Determine the [x, y] coordinate at the center of the cell enclosing the given text.  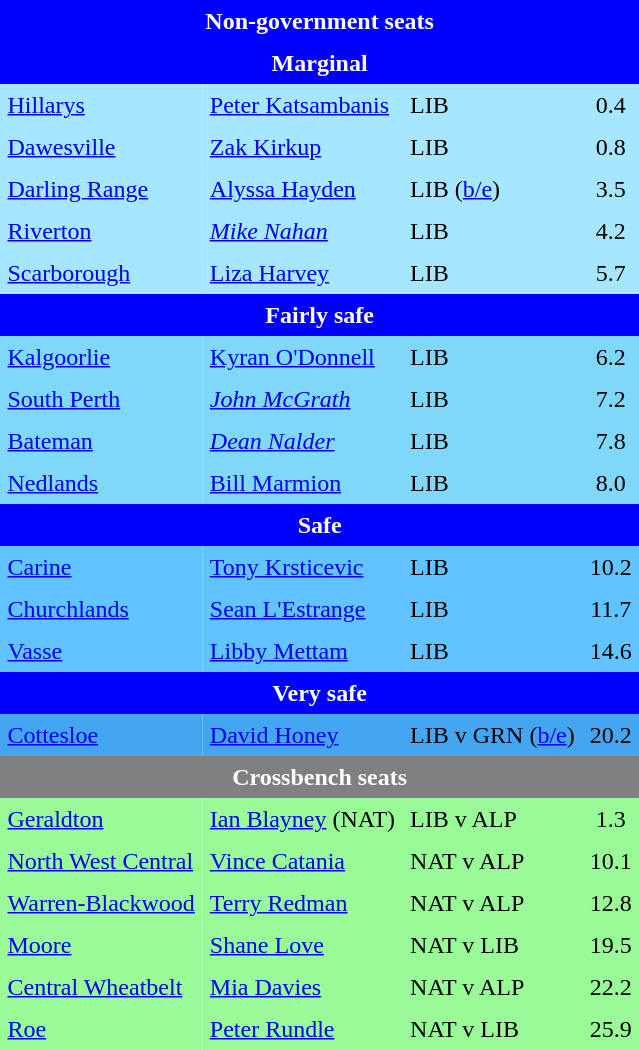
Ian Blayney (NAT) [302, 820]
0.8 [610, 148]
Scarborough [101, 274]
Crossbench seats [320, 778]
Cottesloe [101, 736]
Peter Katsambanis [302, 106]
LIB v GRN (b/e) [493, 736]
Hillarys [101, 106]
3.5 [610, 190]
Churchlands [101, 610]
11.7 [610, 610]
Mike Nahan [302, 232]
Kalgoorlie [101, 358]
7.2 [610, 400]
1.3 [610, 820]
8.0 [610, 484]
Fairly safe [320, 316]
19.5 [610, 946]
10.1 [610, 862]
Shane Love [302, 946]
12.8 [610, 904]
Safe [320, 526]
5.7 [610, 274]
NAT v LIB [493, 946]
Very safe [320, 694]
Darling Range [101, 190]
Kyran O'Donnell [302, 358]
Tony Krsticevic [302, 568]
Moore [101, 946]
Bateman [101, 442]
Dawesville [101, 148]
Dean Nalder [302, 442]
Nedlands [101, 484]
David Honey [302, 736]
6.2 [610, 358]
Marginal [320, 64]
LIB v ALP [493, 820]
John McGrath [302, 400]
Liza Harvey [302, 274]
Non-government seats [320, 22]
Vasse [101, 652]
Warren-Blackwood [101, 904]
Carine [101, 568]
Terry Redman [302, 904]
4.2 [610, 232]
Sean L'Estrange [302, 610]
Vince Catania [302, 862]
Alyssa Hayden [302, 190]
Riverton [101, 232]
Geraldton [101, 820]
Central Wheatbelt [101, 988]
10.2 [610, 568]
0.4 [610, 106]
22.2 [610, 988]
South Perth [101, 400]
Bill Marmion [302, 484]
LIB (b/e) [493, 190]
20.2 [610, 736]
Zak Kirkup [302, 148]
North West Central [101, 862]
Mia Davies [302, 988]
Libby Mettam [302, 652]
14.6 [610, 652]
7.8 [610, 442]
